Locate the cell with the specified text and output its (X, Y) center coordinate. 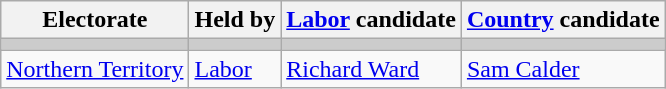
Northern Territory (95, 69)
Labor (235, 69)
Sam Calder (563, 69)
Held by (235, 20)
Country candidate (563, 20)
Labor candidate (372, 20)
Electorate (95, 20)
Richard Ward (372, 69)
